Output the [x, y] coordinate of the center of the cell containing the given text.  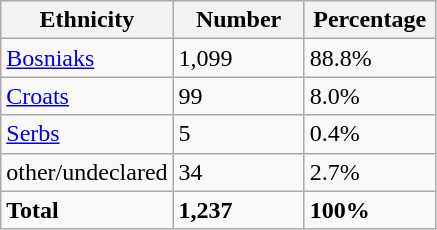
1,237 [238, 210]
0.4% [370, 134]
Serbs [87, 134]
other/undeclared [87, 172]
Total [87, 210]
99 [238, 96]
2.7% [370, 172]
1,099 [238, 58]
Bosniaks [87, 58]
Percentage [370, 20]
Number [238, 20]
100% [370, 210]
8.0% [370, 96]
88.8% [370, 58]
Croats [87, 96]
Ethnicity [87, 20]
34 [238, 172]
5 [238, 134]
